Provide the (X, Y) coordinate of the cell's center where the given text is located.  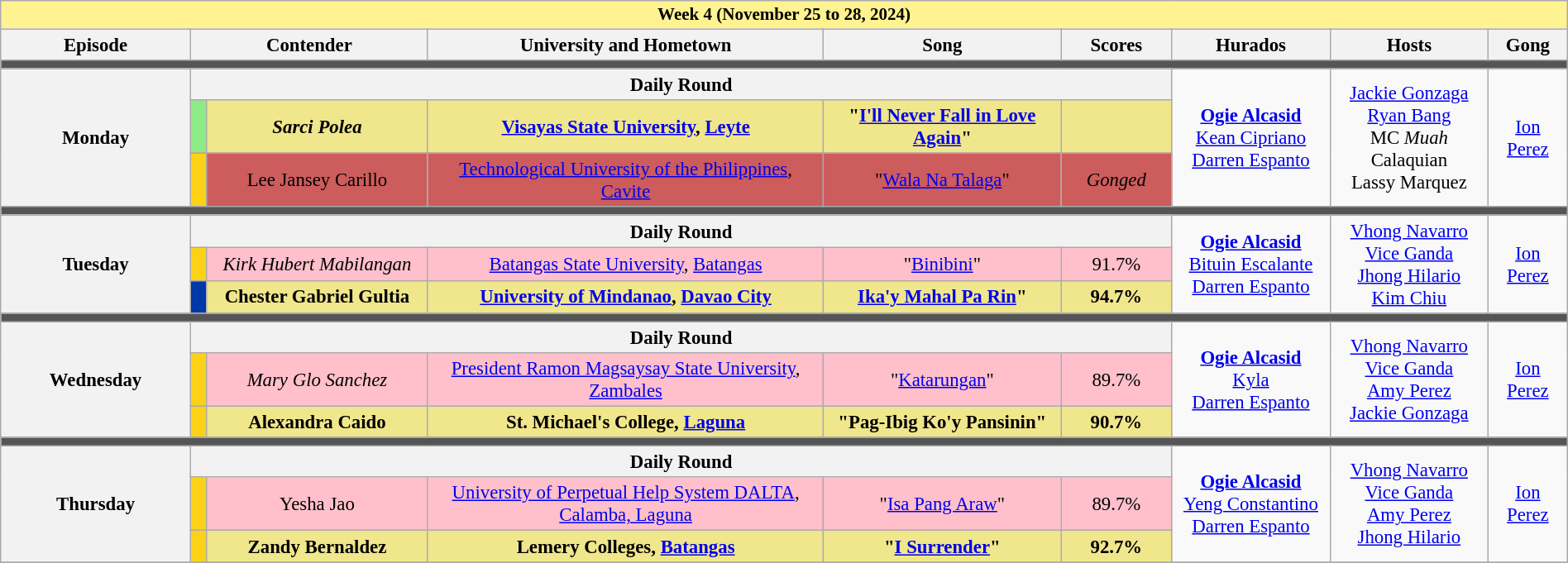
90.7% (1116, 422)
Technological University of the Philippines, Cavite (625, 180)
Thursday (96, 504)
Ogie AlcasidBituin EscalanteDarren Espanto (1250, 265)
Mary Glo Sanchez (317, 380)
St. Michael's College, Laguna (625, 422)
Episode (96, 45)
Contender (309, 45)
Ogie AlcasidKylaDarren Espanto (1250, 380)
Ogie AlcasidYeng ConstantinoDarren Espanto (1250, 504)
Lee Jansey Carillo (317, 180)
Kirk Hubert Mabilangan (317, 265)
"Binibini" (943, 265)
University of Perpetual Help System DALTA, Calamba, Laguna (625, 504)
Sarci Polea (317, 127)
Visayas State University, Leyte (625, 127)
Week 4 (November 25 to 28, 2024) (784, 15)
91.7% (1116, 265)
Batangas State University, Batangas (625, 265)
"Wala Na Talaga" (943, 180)
Gong (1528, 45)
Ika'y Mahal Pa Rin" (943, 297)
President Ramon Magsaysay State University, Zambales (625, 380)
"Isa Pang Araw" (943, 504)
Lemery Colleges, Batangas (625, 546)
Vhong NavarroVice GandaJhong HilarioKim Chiu (1409, 265)
"Katarungan" (943, 380)
Tuesday (96, 265)
Alexandra Caido (317, 422)
University of Mindanao, Davao City (625, 297)
Hurados (1250, 45)
Wednesday (96, 380)
Zandy Bernaldez (317, 546)
Song (943, 45)
"I Surrender" (943, 546)
94.7% (1116, 297)
Gonged (1116, 180)
University and Hometown (625, 45)
Ogie AlcasidKean CiprianoDarren Espanto (1250, 137)
Chester Gabriel Gultia (317, 297)
Jackie GonzagaRyan BangMC Muah CalaquianLassy Marquez (1409, 137)
Hosts (1409, 45)
92.7% (1116, 546)
"I'll Never Fall in Love Again" (943, 127)
Monday (96, 137)
"Pag-Ibig Ko'y Pansinin" (943, 422)
Vhong NavarroVice GandaAmy PerezJhong Hilario (1409, 504)
Scores (1116, 45)
Yesha Jao (317, 504)
Vhong NavarroVice GandaAmy PerezJackie Gonzaga (1409, 380)
